Scan for the cell matching the given text and deliver its [x, y] coordinate at center. 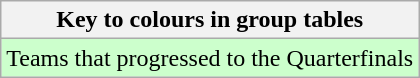
Key to colours in group tables [210, 20]
Teams that progressed to the Quarterfinals [210, 58]
